Extract the (X, Y) coordinate from the center of the cell holding the provided text.  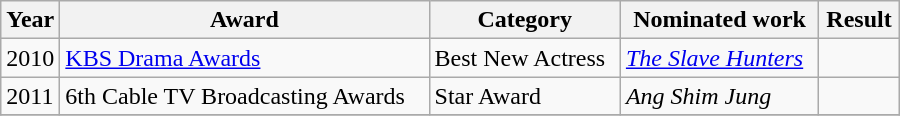
2011 (30, 96)
Category (524, 20)
6th Cable TV Broadcasting Awards (244, 96)
KBS Drama Awards (244, 58)
Best New Actress (524, 58)
Award (244, 20)
2010 (30, 58)
Result (860, 20)
The Slave Hunters (719, 58)
Nominated work (719, 20)
Ang Shim Jung (719, 96)
Star Award (524, 96)
Year (30, 20)
